Scan for the cell matching the given text and deliver its [X, Y] coordinate at center. 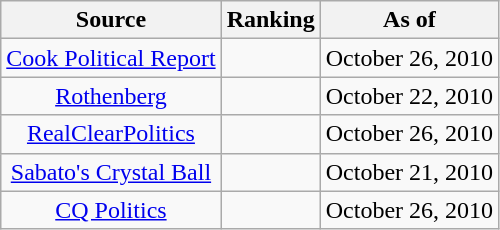
As of [409, 20]
Rothenberg [111, 96]
RealClearPolitics [111, 134]
Source [111, 20]
October 21, 2010 [409, 172]
October 22, 2010 [409, 96]
Cook Political Report [111, 58]
CQ Politics [111, 210]
Sabato's Crystal Ball [111, 172]
Ranking [270, 20]
